Search for the cell housing the specified text and yield its [X, Y] center coordinate. 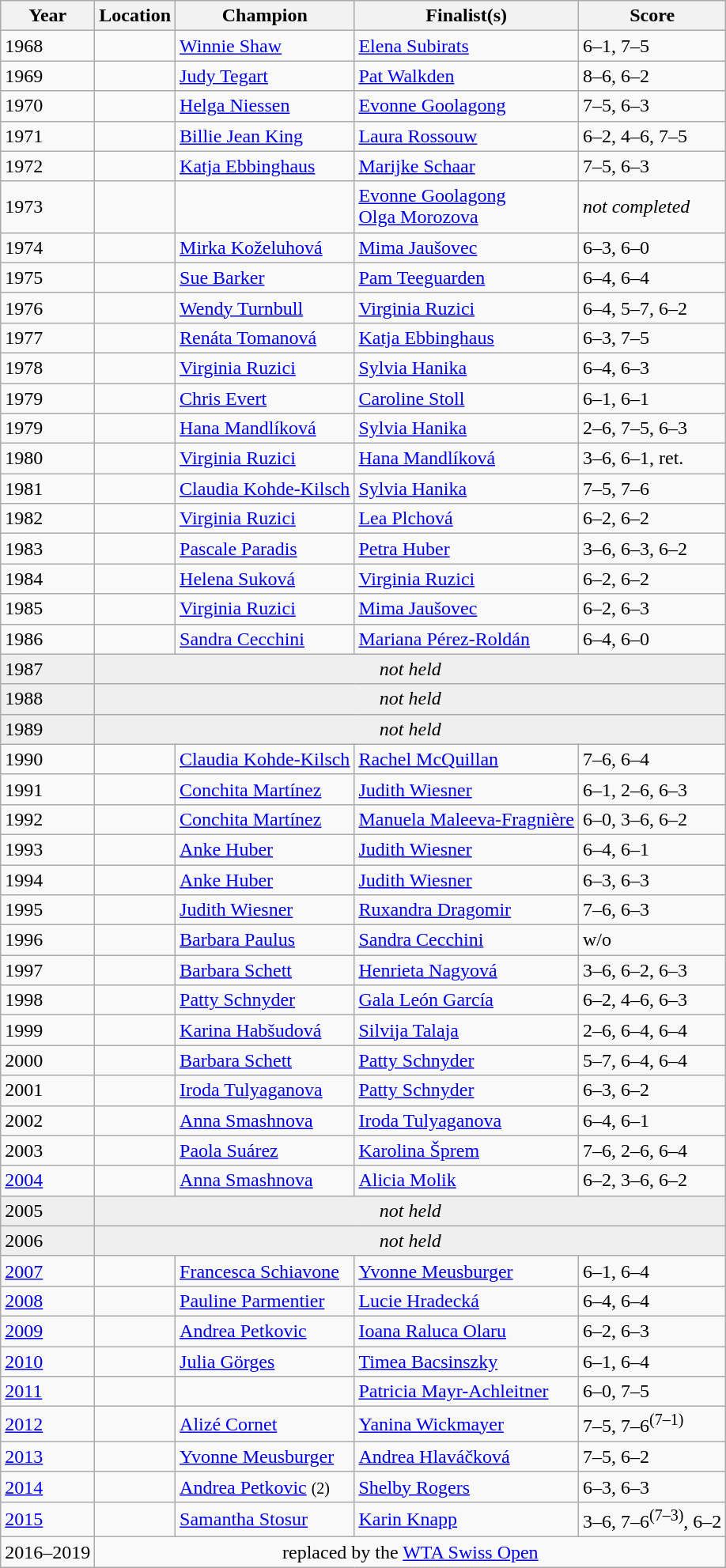
6–4, 6–0 [652, 639]
2015 [47, 1520]
2004 [47, 1181]
Pam Teeguarden [467, 278]
2014 [47, 1487]
Champion [265, 16]
Billie Jean King [265, 136]
Patricia Mayr-Achleitner [467, 1392]
1981 [47, 489]
Petra Huber [467, 549]
1985 [47, 609]
Evonne Goolagong [467, 106]
2016–2019 [47, 1552]
2000 [47, 1060]
w/o [652, 940]
1995 [47, 910]
1989 [47, 729]
1972 [47, 166]
Chris Evert [265, 398]
not completed [652, 207]
Francesca Schiavone [265, 1271]
8–6, 6–2 [652, 76]
Silvija Talaja [467, 1030]
2001 [47, 1090]
7–6, 6–3 [652, 910]
1988 [47, 699]
1996 [47, 940]
1983 [47, 549]
Mariana Pérez-Roldán [467, 639]
7–6, 2–6, 6–4 [652, 1150]
1969 [47, 76]
Andrea Petkovic (2) [265, 1487]
2002 [47, 1120]
1978 [47, 368]
Julia Görges [265, 1361]
2003 [47, 1150]
Samantha Stosur [265, 1520]
Alizé Cornet [265, 1425]
Wendy Turnbull [265, 308]
Rachel McQuillan [467, 759]
1987 [47, 669]
1982 [47, 519]
5–7, 6–4, 6–4 [652, 1060]
6–4, 6–3 [652, 368]
Laura Rossouw [467, 136]
2–6, 7–5, 6–3 [652, 429]
3–6, 7–6(7–3), 6–2 [652, 1520]
Yanina Wickmayer [467, 1425]
Lucie Hradecká [467, 1301]
2007 [47, 1271]
Finalist(s) [467, 16]
Elena Subirats [467, 46]
1973 [47, 207]
2012 [47, 1425]
Pauline Parmentier [265, 1301]
Sue Barker [265, 278]
3–6, 6–3, 6–2 [652, 549]
2006 [47, 1241]
6–1, 6–1 [652, 398]
6–2, 3–6, 6–2 [652, 1181]
1970 [47, 106]
2011 [47, 1392]
Paola Suárez [265, 1150]
1986 [47, 639]
Pat Walkden [467, 76]
Pascale Paradis [265, 549]
6–2, 4–6, 6–3 [652, 1000]
6–1, 2–6, 6–3 [652, 789]
Barbara Paulus [265, 940]
Karolina Šprem [467, 1150]
Renáta Tomanová [265, 338]
Andrea Petkovic [265, 1331]
6–3, 7–5 [652, 338]
Score [652, 16]
7–6, 6–4 [652, 759]
6–4, 5–7, 6–2 [652, 308]
Location [135, 16]
3–6, 6–1, ret. [652, 459]
Marijke Schaar [467, 166]
6–0, 3–6, 6–2 [652, 819]
6–3, 6–0 [652, 247]
6–3, 6–2 [652, 1090]
1998 [47, 1000]
Gala León García [467, 1000]
1977 [47, 338]
2008 [47, 1301]
2–6, 6–4, 6–4 [652, 1030]
1975 [47, 278]
1971 [47, 136]
7–5, 6–2 [652, 1457]
2010 [47, 1361]
1992 [47, 819]
Judy Tegart [265, 76]
1993 [47, 849]
7–5, 7–6(7–1) [652, 1425]
Shelby Rogers [467, 1487]
1984 [47, 579]
2009 [47, 1331]
1974 [47, 247]
Henrieta Nagyová [467, 970]
1968 [47, 46]
2013 [47, 1457]
1976 [47, 308]
Alicia Molik [467, 1181]
replaced by the WTA Swiss Open [410, 1552]
3–6, 6–2, 6–3 [652, 970]
Caroline Stoll [467, 398]
1999 [47, 1030]
Karin Knapp [467, 1520]
Ruxandra Dragomir [467, 910]
1997 [47, 970]
Karina Habšudová [265, 1030]
Ioana Raluca Olaru [467, 1331]
2005 [47, 1211]
6–2, 4–6, 7–5 [652, 136]
6–1, 7–5 [652, 46]
Manuela Maleeva-Fragnière [467, 819]
1980 [47, 459]
Evonne Goolagong Olga Morozova [467, 207]
1994 [47, 880]
Helena Suková [265, 579]
Winnie Shaw [265, 46]
Mirka Koželuhová [265, 247]
1991 [47, 789]
Lea Plchová [467, 519]
Helga Niessen [265, 106]
6–0, 7–5 [652, 1392]
1990 [47, 759]
Timea Bacsinszky [467, 1361]
Year [47, 16]
7–5, 7–6 [652, 489]
Andrea Hlaváčková [467, 1457]
